Detect which cell encompasses the target text, then output its [x, y] center coordinate. 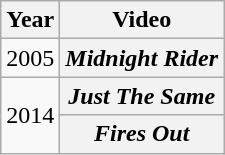
2005 [30, 58]
Video [142, 20]
Year [30, 20]
Just The Same [142, 96]
2014 [30, 115]
Fires Out [142, 134]
Midnight Rider [142, 58]
